Return (x, y) of the center of cell containing provided text 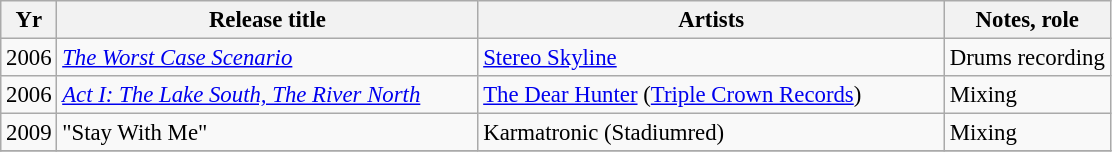
Karmatronic (Stadiumred) (712, 133)
2009 (29, 133)
Yr (29, 20)
Act I: The Lake South, The River North (268, 95)
Stereo Skyline (712, 58)
"Stay With Me" (268, 133)
The Worst Case Scenario (268, 58)
Artists (712, 20)
The Dear Hunter (Triple Crown Records) (712, 95)
Drums recording (1027, 58)
Release title (268, 20)
Notes, role (1027, 20)
